From the cell containing the given text, extract its center point as (X, Y) coordinate. 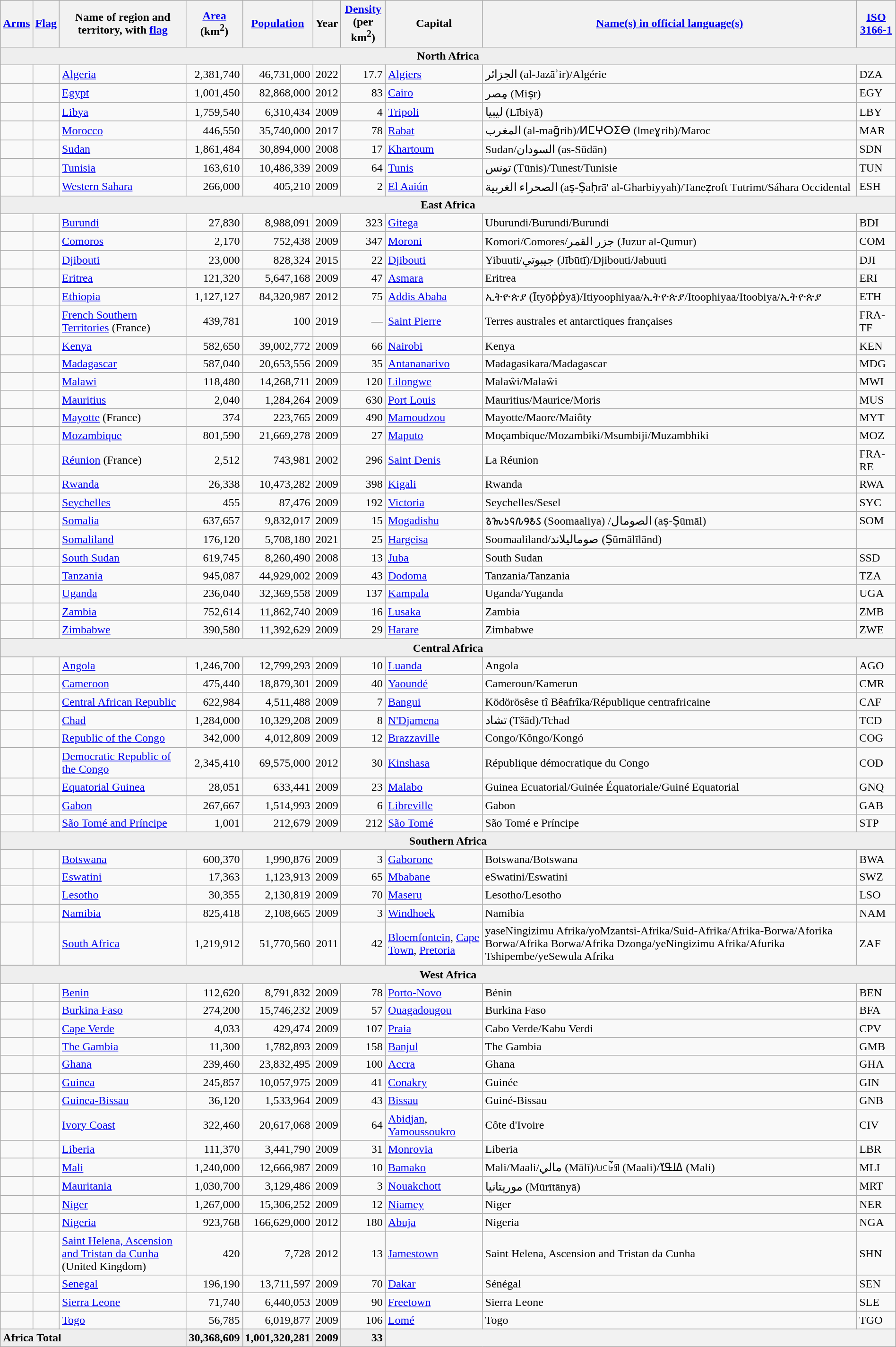
Khartoum (434, 149)
10,473,282 (278, 484)
Nairobi (434, 345)
Area(km2) (215, 24)
MOZ (876, 436)
342,000 (215, 738)
Name of region andterritory, with flag (123, 24)
LSO (876, 895)
Porto-Novo (434, 993)
10,486,339 (278, 168)
3,441,790 (278, 1149)
455 (215, 502)
619,745 (215, 558)
3,129,486 (278, 1186)
Central African Republic (123, 701)
Lilongwe (434, 381)
322,460 (215, 1125)
SDN (876, 149)
Tunisia (123, 168)
تونس (Tūnis)/Tunest/Tunisie (670, 168)
São Tomé e Príncipe (670, 823)
Benin (123, 993)
2015 (327, 260)
Malawi (123, 381)
TGO (876, 1320)
Luanda (434, 665)
KEN (876, 345)
Kampala (434, 594)
347 (363, 241)
4,012,809 (278, 738)
39,002,772 (278, 345)
North Africa (448, 56)
Botswana/Botswana (670, 859)
MDG (876, 363)
223,765 (278, 417)
1,001,450 (215, 93)
French Southern Territories (France) (123, 321)
Mbabane (434, 877)
Uganda/Yuganda (670, 594)
120 (363, 381)
Niamey (434, 1204)
2011 (327, 944)
Mamoudzou (434, 417)
212 (363, 823)
NGA (876, 1223)
GMB (876, 1046)
1,219,912 (215, 944)
1,861,484 (215, 149)
EGY (876, 93)
Bissau (434, 1100)
266,000 (215, 187)
14,268,711 (278, 381)
Windhoek (434, 913)
SYC (876, 502)
137 (363, 594)
11,862,740 (278, 612)
16 (363, 612)
Guiné-Bissau (670, 1100)
Seychelles (123, 502)
44,929,002 (278, 576)
Accra (434, 1064)
12,799,293 (278, 665)
مِصر (Miṣr) (670, 93)
Cairo (434, 93)
TZA (876, 576)
15,746,232 (278, 1010)
398 (363, 484)
9,832,017 (278, 521)
2021 (327, 539)
35 (363, 363)
Tunis (434, 168)
Western Sahara (123, 187)
Mayotte (France) (123, 417)
Maputo (434, 436)
SSD (876, 558)
27,830 (215, 223)
Central Africa (448, 648)
8,791,832 (278, 993)
23 (363, 787)
20,617,068 (278, 1125)
118,480 (215, 381)
923,768 (215, 1223)
Population (278, 24)
Year (327, 24)
420 (215, 1253)
GIN (876, 1082)
CAF (876, 701)
Cameroon (123, 683)
84,320,987 (278, 297)
Madagascar (123, 363)
Mozambique (123, 436)
Dakar (434, 1284)
11,300 (215, 1046)
390,580 (215, 630)
GHA (876, 1064)
République démocratique du Congo (670, 763)
587,040 (215, 363)
Moroni (434, 241)
5,647,168 (278, 278)
2,512 (215, 460)
Freetown (434, 1302)
405,210 (278, 187)
40 (363, 683)
Algeria (123, 74)
BFA (876, 1010)
29 (363, 630)
274,200 (215, 1010)
2022 (327, 74)
106 (363, 1320)
Cape Verde (123, 1028)
LBY (876, 112)
196,190 (215, 1284)
ISO 3166-1 (876, 24)
121,320 (215, 278)
Guinée (670, 1082)
439,781 (215, 321)
30,355 (215, 895)
LBR (876, 1149)
46,731,000 (278, 74)
BWA (876, 859)
West Africa (448, 975)
TUN (876, 168)
Mauritius/Maurice/Moris (670, 399)
الصحراء الغربية (aṣ-Ṣaḥrā' al-Gharbiyyah)/Taneẓroft Tutrimt/Sáhara Occidental (670, 187)
N'Djamena (434, 720)
56,785 (215, 1320)
Democratic Republic of the Congo (123, 763)
Terres australes et antarctiques françaises (670, 321)
Juba (434, 558)
163,610 (215, 168)
CPV (876, 1028)
Guinea-Bissau (123, 1100)
Eswatini (123, 877)
166,629,000 (278, 1223)
945,087 (215, 576)
475,440 (215, 683)
30,368,609 (215, 1338)
236,040 (215, 594)
2,170 (215, 241)
ZAF (876, 944)
AGO (876, 665)
Addis Ababa (434, 297)
Ouagadougou (434, 1010)
Mauritius (123, 399)
BDI (876, 223)
ليبيا (Lībiyā) (670, 112)
GAB (876, 805)
الجزائر (al-Jazāʾir)/Algérie (670, 74)
1,533,964 (278, 1100)
Mauritania (123, 1186)
Southern Africa (448, 841)
743,981 (278, 460)
MYT (876, 417)
BEN (876, 993)
Capital (434, 24)
2,345,410 (215, 763)
Ethiopia (123, 297)
4,033 (215, 1028)
Flag (46, 24)
4 (363, 112)
10,057,975 (278, 1082)
1,127,127 (215, 297)
176,120 (215, 539)
Kinshasa (434, 763)
ETH (876, 297)
Somaliland (123, 539)
Monrovia (434, 1149)
6,440,053 (278, 1302)
DZA (876, 74)
1,782,893 (278, 1046)
2,381,740 (215, 74)
Burundi (123, 223)
Seychelles/Sesel (670, 502)
Sénégal (670, 1284)
Antananarivo (434, 363)
Conakry (434, 1082)
1,246,700 (215, 665)
Bloemfontein, Cape Town, Pretoria (434, 944)
Mali/Maali/مالي (Mālī)/𞤃𞤢𞥄𞤤𞤭 (Maali)/ߡߊߟߌ (Mali) (670, 1167)
CIV (876, 1125)
Nouakchott (434, 1186)
Cabo Verde/Kabu Verdi (670, 1028)
Dodoma (434, 576)
47 (363, 278)
1,284,000 (215, 720)
17,363 (215, 877)
Moçambique/Mozambiki/Msumbiji/Muzambhiki (670, 436)
622,984 (215, 701)
31 (363, 1149)
8,260,490 (278, 558)
SOM (876, 521)
المغرب (al-maḡrib)/ⵍⵎⵖⵔⵉⴱ (lmeɣrib)/Maroc (670, 130)
Abuja (434, 1223)
180 (363, 1223)
Yaoundé (434, 683)
Senegal (123, 1284)
Lusaka (434, 612)
Equatorial Guinea (123, 787)
1,514,993 (278, 805)
69,575,000 (278, 763)
GNQ (876, 787)
Saint Helena, Ascension and Tristan da Cunha (670, 1253)
GNB (876, 1100)
107 (363, 1028)
6 (363, 805)
1,240,000 (215, 1167)
374 (215, 417)
East Africa (448, 205)
1,759,540 (215, 112)
1,001 (215, 823)
17 (363, 149)
Cameroun/Kamerun (670, 683)
COM (876, 241)
Ködörösêse tî Bêafrîka/République centrafricaine (670, 701)
São Tomé (434, 823)
Egypt (123, 93)
Tanzania/Tanzania (670, 576)
12,666,987 (278, 1167)
27 (363, 436)
Maseru (434, 895)
COG (876, 738)
429,474 (278, 1028)
17.7 (363, 74)
42 (363, 944)
267,667 (215, 805)
Tanzania (123, 576)
633,441 (278, 787)
65 (363, 877)
2019 (327, 321)
COD (876, 763)
Saint Denis (434, 460)
825,418 (215, 913)
28,051 (215, 787)
1,990,876 (278, 859)
32,369,558 (278, 594)
La Réunion (670, 460)
11,392,629 (278, 630)
2,130,819 (278, 895)
8 (363, 720)
2002 (327, 460)
Sudan (123, 149)
192 (363, 502)
2,108,665 (278, 913)
Rabat (434, 130)
23,832,495 (278, 1064)
Bénin (670, 993)
158 (363, 1046)
Harare (434, 630)
66 (363, 345)
7,728 (278, 1253)
Gaborone (434, 859)
SHN (876, 1253)
TCD (876, 720)
30 (363, 763)
eSwatini/Eswatini (670, 877)
239,460 (215, 1064)
1,284,264 (278, 399)
Lomé (434, 1320)
13,711,597 (278, 1284)
DJI (876, 260)
446,550 (215, 130)
Mogadishu (434, 521)
FRA-RE (876, 460)
Saint Helena, Ascension and Tristan da Cunha (United Kingdom) (123, 1253)
Name(s) in official language(s) (670, 24)
Asmara (434, 278)
75 (363, 297)
1,030,700 (215, 1186)
2017 (327, 130)
Madagasikara/Madagascar (670, 363)
NAM (876, 913)
22 (363, 260)
112,620 (215, 993)
245,857 (215, 1082)
MRT (876, 1186)
57 (363, 1010)
2,040 (215, 399)
Abidjan, Yamoussoukro (434, 1125)
35,740,000 (278, 130)
ZMB (876, 612)
23,000 (215, 260)
71,740 (215, 1302)
Bangui (434, 701)
Mali (123, 1167)
Libreville (434, 805)
Malaŵi/Malaŵi (670, 381)
Sudan/السودان (as-Sūdān) (670, 149)
600,370 (215, 859)
Uganda (123, 594)
UGA (876, 594)
Brazzaville (434, 738)
CMR (876, 683)
— (363, 321)
Algiers (434, 74)
Saint Pierre (434, 321)
5,708,180 (278, 539)
Gitega (434, 223)
SEN (876, 1284)
10,329,208 (278, 720)
Hargeisa (434, 539)
82,868,000 (278, 93)
7 (363, 701)
ESH (876, 187)
El Aaiún (434, 187)
87,476 (278, 502)
20,653,556 (278, 363)
4,511,488 (278, 701)
15 (363, 521)
Somalia (123, 521)
𐒈𐒝𐒑𐒛𐒐𐒘𐒕𐒖 (Soomaaliya) /الصومال (aṣ-Ṣūmāl) (670, 521)
Guinea Ecuatorial/Guinée Équatoriale/Guiné Equatorial (670, 787)
SWZ (876, 877)
Réunion (France) (123, 460)
Victoria (434, 502)
26,338 (215, 484)
111,370 (215, 1149)
2 (363, 187)
Uburundi/Burundi/Burundi (670, 223)
25 (363, 539)
Mayotte/Maore/Maiôty (670, 417)
630 (363, 399)
828,324 (278, 260)
Malabo (434, 787)
Soomaaliland/صوماليلاند (Ṣūmālīlānd) (670, 539)
MUS (876, 399)
São Tomé and Príncipe (123, 823)
Lesotho/Lesotho (670, 895)
83 (363, 93)
8,988,091 (278, 223)
SLE (876, 1302)
موريتانيا (Mūrītānyā) (670, 1186)
1,123,913 (278, 877)
Banjul (434, 1046)
Côte d'Ivoire (670, 1125)
212,679 (278, 823)
Congo/Kôngo/Kongó (670, 738)
Yibuuti/جيبوتي (Jībūtī)/Djibouti/Jabuuti (670, 260)
51,770,560 (278, 944)
تشاد (Tšād)/Tchad (670, 720)
582,650 (215, 345)
Komori/Comores/جزر القمر (Juzur al-Qumur) (670, 241)
Ivory Coast (123, 1125)
1,267,000 (215, 1204)
STP (876, 823)
NER (876, 1204)
MWI (876, 381)
South Africa (123, 944)
Jamestown (434, 1253)
MAR (876, 130)
Praia (434, 1028)
15,306,252 (278, 1204)
Morocco (123, 130)
Bamako (434, 1167)
Libya (123, 112)
752,614 (215, 612)
6,310,434 (278, 112)
ኢትዮጵያ (Ītyōṗṗyā)/Itiyoophiyaa/ኢትዮጵያ/Itoophiyaa/Itoobiya/ኢትዮጵያ (670, 297)
Lesotho (123, 895)
33 (363, 1338)
6,019,877 (278, 1320)
Tripoli (434, 112)
Botswana (123, 859)
18,879,301 (278, 683)
ERI (876, 278)
Density(per km2) (363, 24)
ZWE (876, 630)
Port Louis (434, 399)
Guinea (123, 1082)
Kigali (434, 484)
MLI (876, 1167)
36,120 (215, 1100)
323 (363, 223)
21,669,278 (278, 436)
296 (363, 460)
30,894,000 (278, 149)
Arms (17, 24)
Republic of the Congo (123, 738)
Comoros (123, 241)
Chad (123, 720)
490 (363, 417)
637,657 (215, 521)
RWA (876, 484)
FRA-TF (876, 321)
90 (363, 1302)
752,438 (278, 241)
1,001,320,281 (278, 1338)
Africa Total (94, 1338)
41 (363, 1082)
801,590 (215, 436)
